From the cell containing the given text, extract its center point as [X, Y] coordinate. 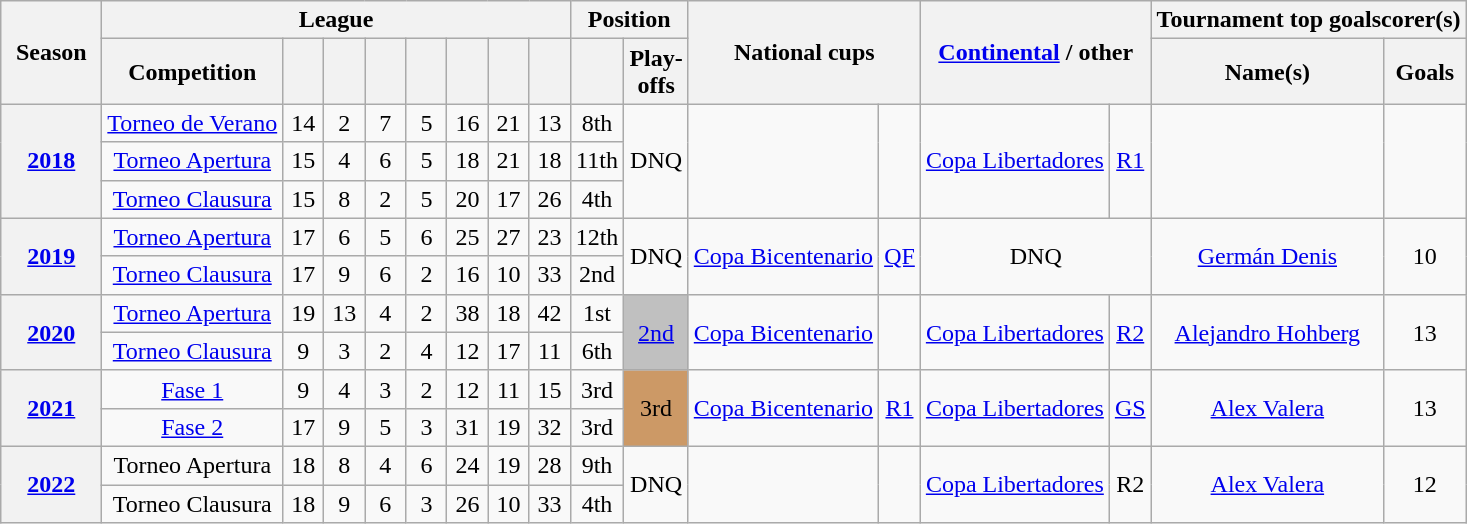
14 [304, 123]
25 [468, 237]
GS [1130, 408]
Tournament top goalscorer(s) [1308, 20]
31 [468, 427]
20 [468, 199]
42 [550, 313]
Continental / other [1036, 52]
National cups [804, 52]
11th [597, 161]
Competition [192, 72]
2018 [52, 161]
2019 [52, 256]
2020 [52, 332]
9th [597, 465]
League [336, 20]
Torneo de Verano [192, 123]
QF [900, 256]
Name(s) [1268, 72]
38 [468, 313]
24 [468, 465]
Play-offs [656, 72]
27 [508, 237]
Alejandro Hohberg [1268, 332]
Germán Denis [1268, 256]
Fase 2 [192, 427]
2022 [52, 484]
Season [52, 52]
12th [597, 237]
8th [597, 123]
Goals [1426, 72]
6th [597, 351]
7 [386, 123]
Position [629, 20]
32 [550, 427]
2021 [52, 408]
Fase 1 [192, 389]
1st [597, 313]
23 [550, 237]
28 [550, 465]
